For the text-containing cell, return its midpoint in (x, y) coordinate format. 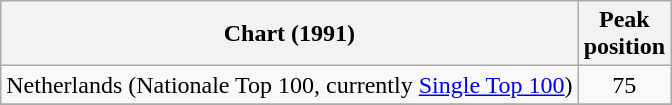
Peakposition (624, 34)
Chart (1991) (290, 34)
75 (624, 85)
Netherlands (Nationale Top 100, currently Single Top 100) (290, 85)
